Identify which cell holds the provided text, then report its (X, Y) central coordinate. 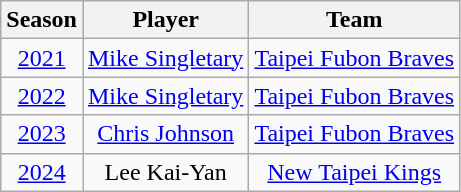
2023 (42, 134)
2021 (42, 58)
Player (165, 20)
Team (354, 20)
Chris Johnson (165, 134)
2024 (42, 172)
2022 (42, 96)
Season (42, 20)
New Taipei Kings (354, 172)
Lee Kai-Yan (165, 172)
